Identify which cell holds the provided text, then report its [x, y] central coordinate. 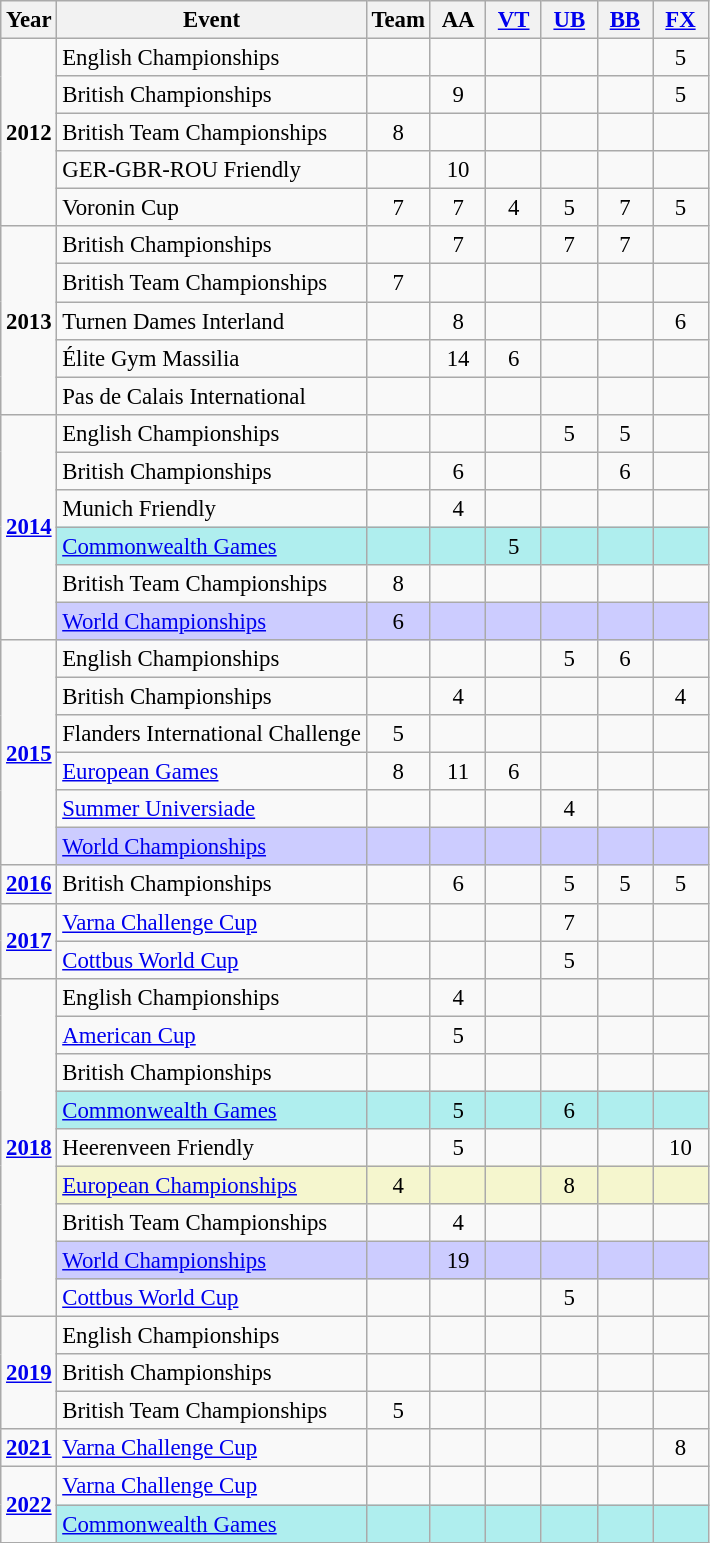
2012 [29, 133]
BB [625, 20]
Heerenveen Friendly [212, 1148]
2022 [29, 1504]
2014 [29, 527]
European Championships [212, 1185]
19 [458, 1261]
Summer Universiade [212, 809]
Year [29, 20]
Voronin Cup [212, 208]
2017 [29, 940]
2015 [29, 753]
2018 [29, 1147]
2013 [29, 320]
American Cup [212, 1035]
Munich Friendly [212, 509]
2021 [29, 1449]
Élite Gym Massilia [212, 358]
14 [458, 358]
VT [514, 20]
2019 [29, 1374]
GER-GBR-ROU Friendly [212, 170]
Event [212, 20]
European Games [212, 772]
FX [681, 20]
Flanders International Challenge [212, 734]
Turnen Dames Interland [212, 321]
Team [398, 20]
11 [458, 772]
Pas de Calais International [212, 396]
2016 [29, 885]
UB [569, 20]
AA [458, 20]
9 [458, 95]
